Search for the cell housing the specified text and yield its (x, y) center coordinate. 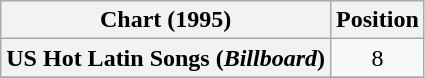
Chart (1995) (166, 20)
Position (378, 20)
US Hot Latin Songs (Billboard) (166, 58)
8 (378, 58)
